Scan for the cell matching the given text and deliver its (X, Y) coordinate at center. 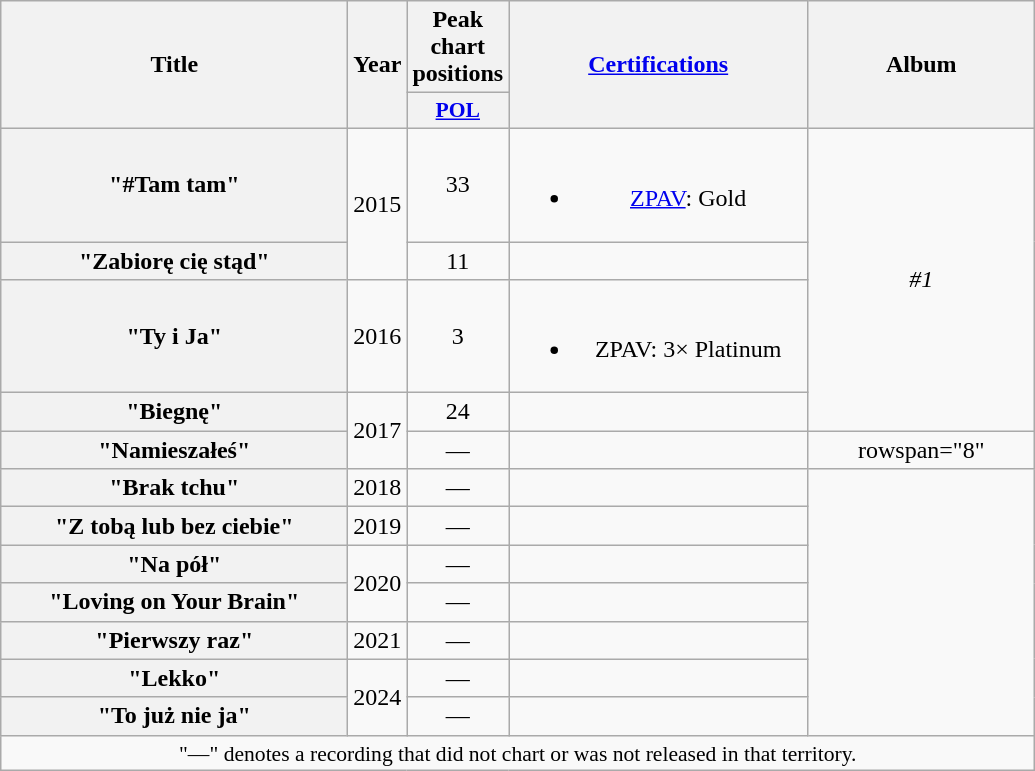
"Pierwszy raz" (174, 640)
2020 (378, 583)
"#Tam tam" (174, 184)
2019 (378, 526)
33 (458, 184)
rowspan="8" (922, 450)
"Zabiorę cię stąd" (174, 261)
2024 (378, 697)
24 (458, 412)
"Na pół" (174, 564)
"Brak tchu" (174, 488)
2021 (378, 640)
"To już nie ja" (174, 716)
Album (922, 65)
"Biegnę" (174, 412)
Certifications (658, 65)
2016 (378, 336)
2017 (378, 431)
#1 (922, 279)
"Namieszałeś" (174, 450)
ZPAV: 3× Platinum (658, 336)
"Loving on Your Brain" (174, 602)
Peak chart positions (458, 47)
"Lekko" (174, 678)
"Ty i Ja" (174, 336)
Title (174, 65)
2018 (378, 488)
"Z tobą lub bez ciebie" (174, 526)
POL (458, 111)
"—" denotes a recording that did not chart or was not released in that territory. (518, 753)
11 (458, 261)
3 (458, 336)
2015 (378, 204)
ZPAV: Gold (658, 184)
Year (378, 65)
